Return the (X, Y) coordinate for the center point of the cell that contains the specified text.  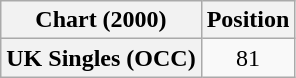
UK Singles (OCC) (101, 58)
Position (248, 20)
81 (248, 58)
Chart (2000) (101, 20)
